Locate the cell with the specified text and output its (x, y) center coordinate. 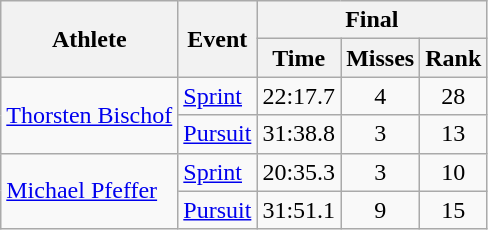
Athlete (90, 39)
Rank (454, 58)
15 (454, 210)
Michael Pfeffer (90, 191)
22:17.7 (299, 96)
13 (454, 134)
Thorsten Bischof (90, 115)
4 (380, 96)
31:51.1 (299, 210)
Time (299, 58)
Final (372, 20)
31:38.8 (299, 134)
9 (380, 210)
Event (218, 39)
10 (454, 172)
28 (454, 96)
Misses (380, 58)
20:35.3 (299, 172)
